Find where the given text appears and provide that cell's center as (X, Y) coordinate. 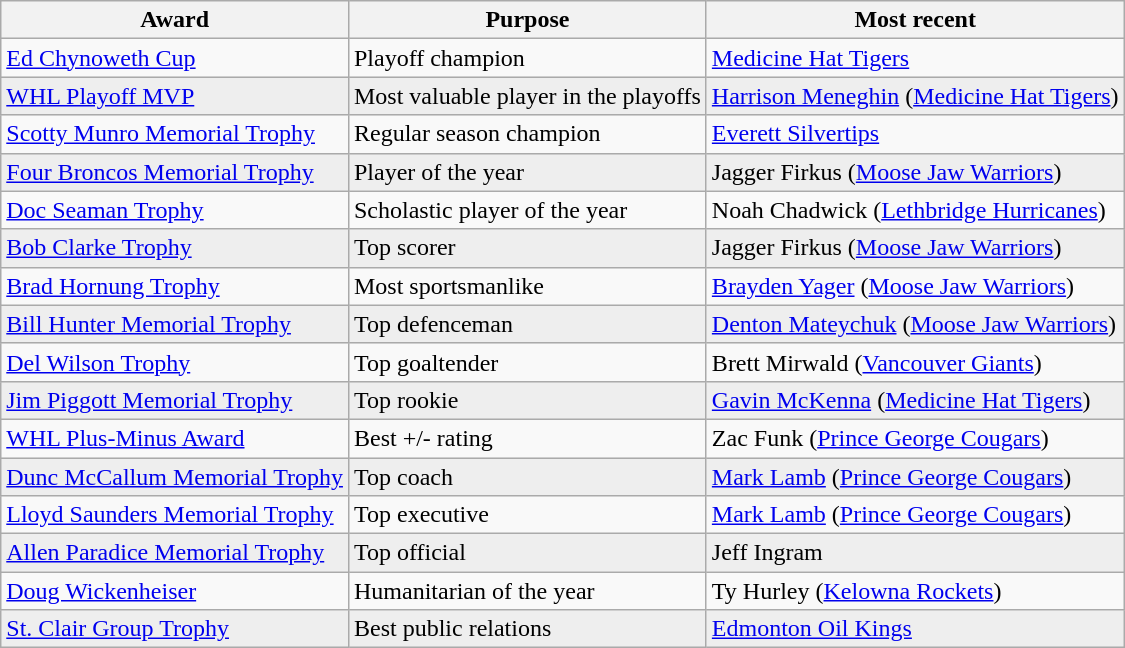
Award (175, 20)
Best +/- rating (527, 438)
Lloyd Saunders Memorial Trophy (175, 515)
WHL Playoff MVP (175, 96)
Allen Paradice Memorial Trophy (175, 553)
Top defenceman (527, 324)
Medicine Hat Tigers (915, 58)
Harrison Meneghin (Medicine Hat Tigers) (915, 96)
Top scorer (527, 248)
WHL Plus-Minus Award (175, 438)
Bob Clarke Trophy (175, 248)
Brad Hornung Trophy (175, 286)
Dunc McCallum Memorial Trophy (175, 477)
Regular season champion (527, 134)
Most sportsmanlike (527, 286)
Four Broncos Memorial Trophy (175, 172)
Playoff champion (527, 58)
Brayden Yager (Moose Jaw Warriors) (915, 286)
Noah Chadwick (Lethbridge Hurricanes) (915, 210)
Denton Mateychuk (Moose Jaw Warriors) (915, 324)
Best public relations (527, 629)
Everett Silvertips (915, 134)
Del Wilson Trophy (175, 362)
Brett Mirwald (Vancouver Giants) (915, 362)
Top goaltender (527, 362)
Purpose (527, 20)
Most recent (915, 20)
Top rookie (527, 400)
Top coach (527, 477)
Ty Hurley (Kelowna Rockets) (915, 591)
Humanitarian of the year (527, 591)
Bill Hunter Memorial Trophy (175, 324)
St. Clair Group Trophy (175, 629)
Scotty Munro Memorial Trophy (175, 134)
Zac Funk (Prince George Cougars) (915, 438)
Jeff Ingram (915, 553)
Gavin McKenna (Medicine Hat Tigers) (915, 400)
Top executive (527, 515)
Ed Chynoweth Cup (175, 58)
Most valuable player in the playoffs (527, 96)
Scholastic player of the year (527, 210)
Doc Seaman Trophy (175, 210)
Top official (527, 553)
Edmonton Oil Kings (915, 629)
Jim Piggott Memorial Trophy (175, 400)
Doug Wickenheiser (175, 591)
Player of the year (527, 172)
